Provide the (X, Y) coordinate of the cell's center where the given text is located.  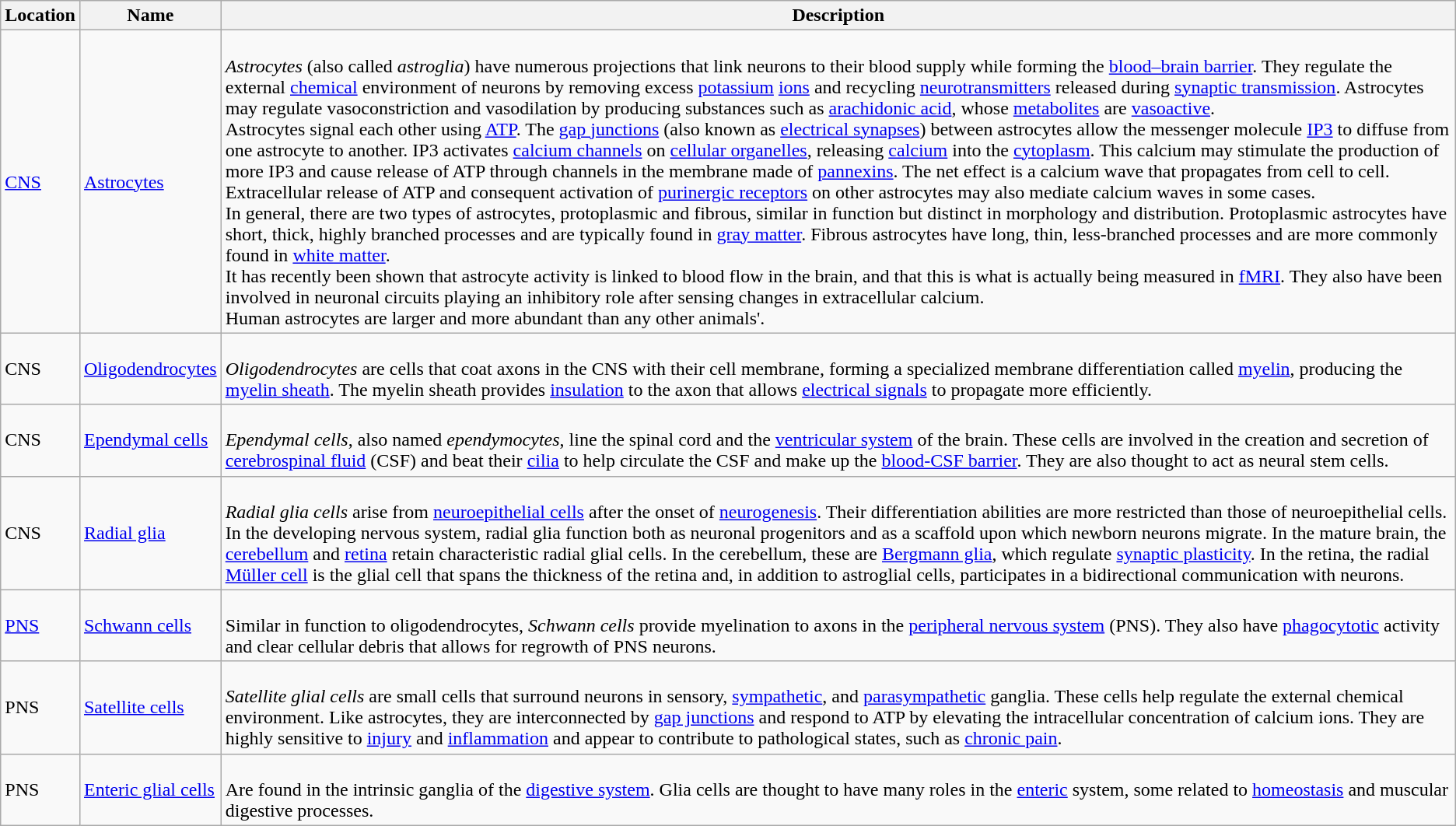
Name (150, 16)
Astrocytes (150, 182)
Description (838, 16)
Schwann cells (150, 625)
Radial glia (150, 533)
Location (40, 16)
Satellite cells (150, 708)
Ependymal cells (150, 440)
Oligodendrocytes (150, 369)
Enteric glial cells (150, 789)
